Determine the [X, Y] coordinate at the center of the cell enclosing the given text.  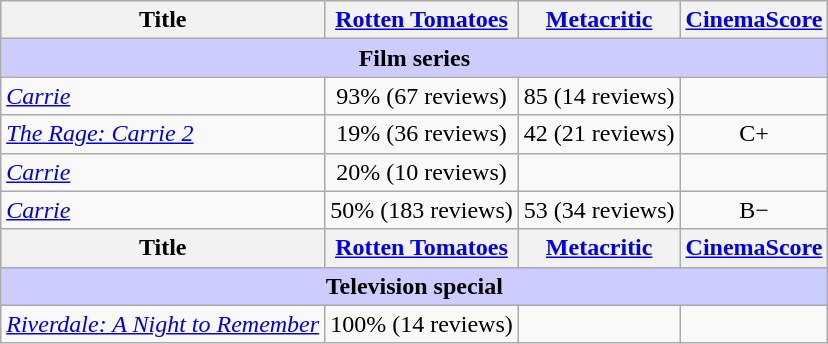
Riverdale: A Night to Remember [163, 324]
Film series [414, 58]
53 (34 reviews) [599, 210]
The Rage: Carrie 2 [163, 134]
19% (36 reviews) [422, 134]
50% (183 reviews) [422, 210]
93% (67 reviews) [422, 96]
Television special [414, 286]
C+ [754, 134]
100% (14 reviews) [422, 324]
85 (14 reviews) [599, 96]
20% (10 reviews) [422, 172]
B− [754, 210]
42 (21 reviews) [599, 134]
